Capture the cell that displays the provided text and extract its (X, Y) central coordinate. 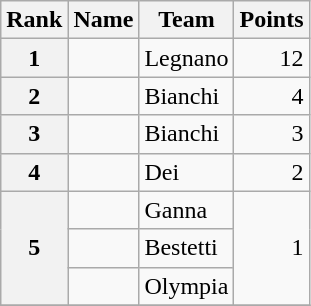
5 (34, 248)
Points (272, 20)
Team (186, 20)
Rank (34, 20)
Bestetti (186, 248)
Legnano (186, 58)
12 (272, 58)
Dei (186, 172)
Olympia (186, 286)
Ganna (186, 210)
Name (104, 20)
